Output the (x, y) coordinate of the center of the cell containing the given text.  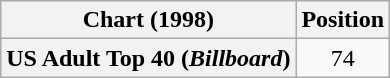
74 (343, 58)
Position (343, 20)
US Adult Top 40 (Billboard) (148, 58)
Chart (1998) (148, 20)
